Capture the cell that displays the provided text and extract its (x, y) central coordinate. 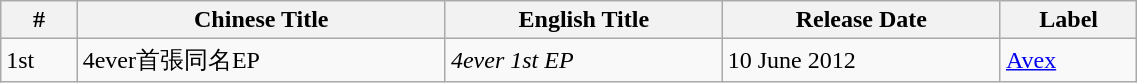
Label (1068, 20)
1st (39, 60)
Chinese Title (261, 20)
10 June 2012 (861, 60)
Release Date (861, 20)
4ever 1st EP (584, 60)
English Title (584, 20)
4ever首張同名EP (261, 60)
Avex (1068, 60)
# (39, 20)
